Determine the [X, Y] coordinate at the center of the cell enclosing the given text.  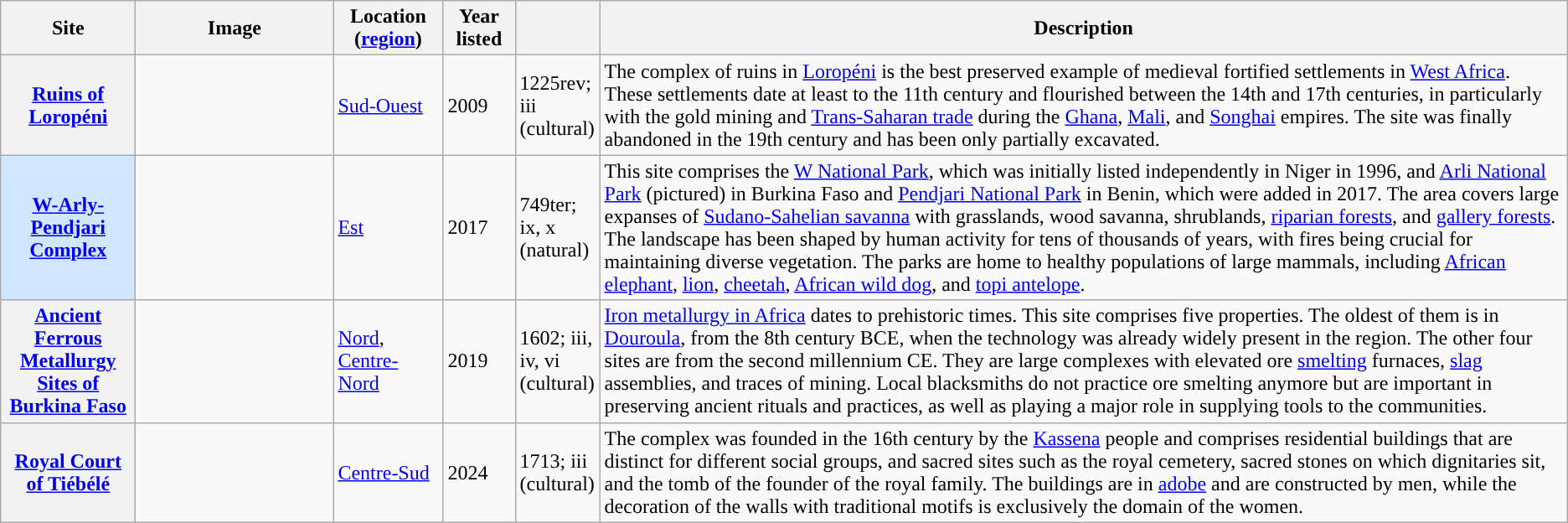
Ancient Ferrous Metallurgy Sites of Burkina Faso [69, 361]
Site [69, 28]
749ter; ix, x (natural) [558, 228]
2017 [479, 228]
W-Arly-Pendjari Complex [69, 228]
2024 [479, 473]
Sud-Ouest [389, 106]
Nord, Centre-Nord [389, 361]
1713; iii (cultural) [558, 473]
Royal Court of Tiébélé [69, 473]
2019 [479, 361]
Centre-Sud [389, 473]
1225rev; iii (cultural) [558, 106]
Image [235, 28]
Description [1084, 28]
Location (region) [389, 28]
Est [389, 228]
Ruins of Loropéni [69, 106]
Year listed [479, 28]
1602; iii, iv, vi (cultural) [558, 361]
2009 [479, 106]
